From the cell containing the given text, extract its center point as (X, Y) coordinate. 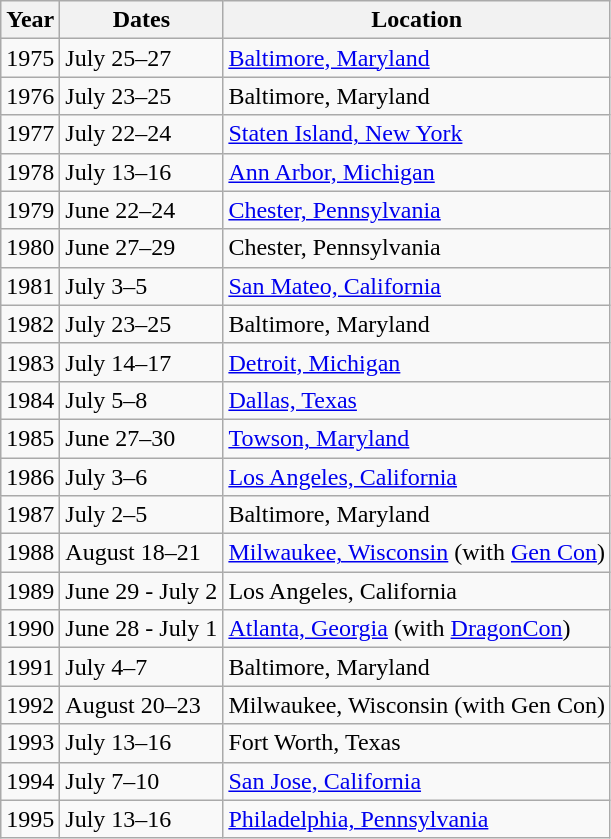
June 27–30 (142, 438)
Philadelphia, Pennsylvania (417, 819)
August 20–23 (142, 705)
Staten Island, New York (417, 134)
1976 (30, 96)
June 22–24 (142, 210)
Ann Arbor, Michigan (417, 172)
1984 (30, 400)
Detroit, Michigan (417, 362)
1987 (30, 515)
1977 (30, 134)
San Mateo, California (417, 286)
1991 (30, 667)
1993 (30, 743)
1989 (30, 591)
August 18–21 (142, 553)
July 5–8 (142, 400)
1986 (30, 477)
San Jose, California (417, 781)
July 4–7 (142, 667)
Location (417, 20)
1980 (30, 248)
July 2–5 (142, 515)
July 25–27 (142, 58)
1994 (30, 781)
1995 (30, 819)
Dates (142, 20)
Atlanta, Georgia (with DragonCon) (417, 629)
1975 (30, 58)
June 28 - July 1 (142, 629)
1992 (30, 705)
June 29 - July 2 (142, 591)
1985 (30, 438)
July 3–5 (142, 286)
Towson, Maryland (417, 438)
1979 (30, 210)
1983 (30, 362)
July 7–10 (142, 781)
June 27–29 (142, 248)
1981 (30, 286)
Dallas, Texas (417, 400)
1982 (30, 324)
1978 (30, 172)
July 14–17 (142, 362)
July 3–6 (142, 477)
1988 (30, 553)
Year (30, 20)
Fort Worth, Texas (417, 743)
1990 (30, 629)
July 22–24 (142, 134)
